Extract the (X, Y) coordinate from the center of the cell holding the provided text.  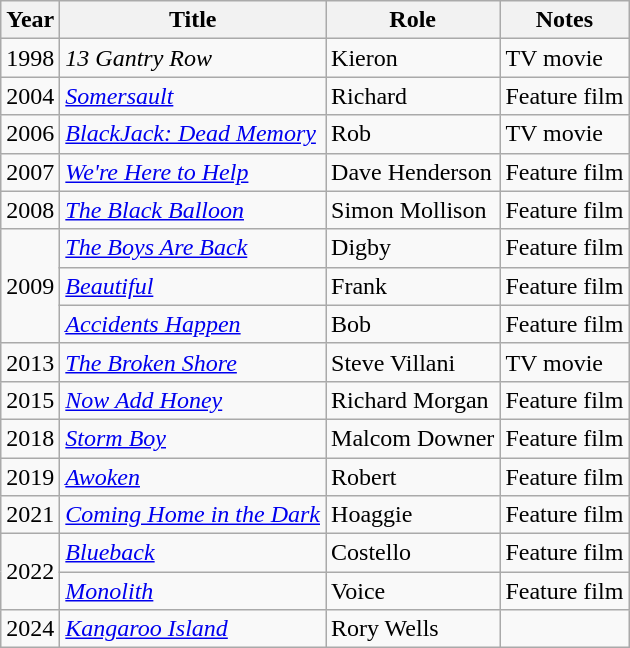
Role (413, 20)
Awoken (193, 477)
2006 (30, 134)
Beautiful (193, 286)
2013 (30, 362)
13 Gantry Row (193, 58)
Bob (413, 324)
Digby (413, 248)
Kangaroo Island (193, 629)
Richard Morgan (413, 400)
Robert (413, 477)
2018 (30, 438)
Rob (413, 134)
The Broken Shore (193, 362)
We're Here to Help (193, 172)
Costello (413, 553)
Richard (413, 96)
Kieron (413, 58)
2019 (30, 477)
Now Add Honey (193, 400)
Year (30, 20)
The Boys Are Back (193, 248)
Storm Boy (193, 438)
Malcom Downer (413, 438)
2015 (30, 400)
Rory Wells (413, 629)
Coming Home in the Dark (193, 515)
The Black Balloon (193, 210)
Voice (413, 591)
2022 (30, 572)
Dave Henderson (413, 172)
Notes (564, 20)
Accidents Happen (193, 324)
1998 (30, 58)
Somersault (193, 96)
Simon Mollison (413, 210)
2004 (30, 96)
Hoaggie (413, 515)
Blueback (193, 553)
2008 (30, 210)
Frank (413, 286)
2021 (30, 515)
2009 (30, 286)
2007 (30, 172)
Title (193, 20)
Steve Villani (413, 362)
Monolith (193, 591)
2024 (30, 629)
BlackJack: Dead Memory (193, 134)
